From the cell containing the given text, extract its center point as [x, y] coordinate. 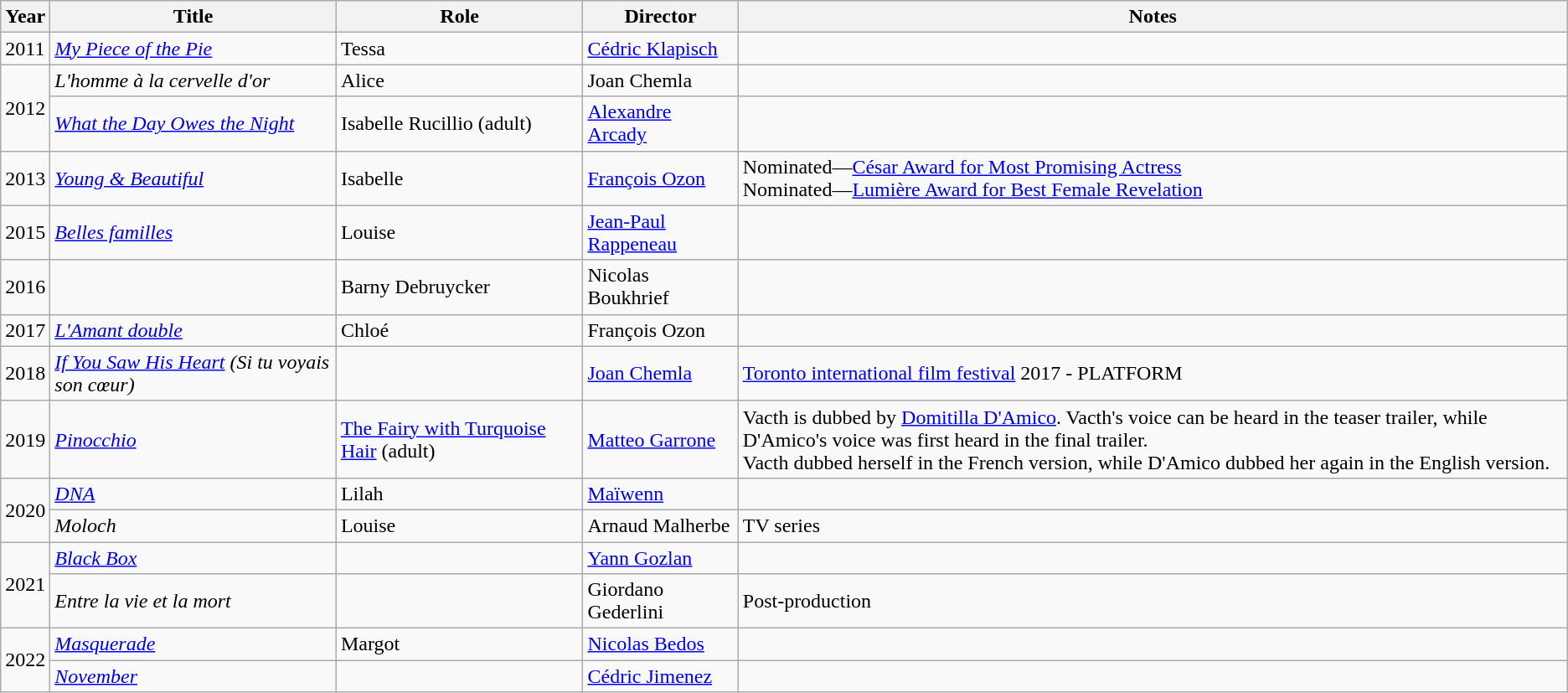
Year [25, 17]
2017 [25, 330]
Notes [1153, 17]
Black Box [193, 557]
L'homme à la cervelle d'or [193, 80]
Yann Gozlan [660, 557]
Belles familles [193, 233]
Post-production [1153, 602]
Isabelle Rucillio (adult) [459, 124]
2016 [25, 287]
Jean-Paul Rappeneau [660, 233]
Matteo Garrone [660, 439]
Young & Beautiful [193, 178]
2018 [25, 374]
2021 [25, 585]
Entre la vie et la mort [193, 602]
2019 [25, 439]
Maïwenn [660, 494]
Title [193, 17]
Isabelle [459, 178]
2015 [25, 233]
Moloch [193, 525]
2022 [25, 660]
Nicolas Bedos [660, 644]
Margot [459, 644]
2020 [25, 509]
If You Saw His Heart (Si tu voyais son cœur) [193, 374]
Alexandre Arcady [660, 124]
Director [660, 17]
Tessa [459, 49]
Chloé [459, 330]
Nicolas Boukhrief [660, 287]
TV series [1153, 525]
Toronto international film festival 2017 - PLATFORM [1153, 374]
Role [459, 17]
Giordano Gederlini [660, 602]
Pinocchio [193, 439]
Nominated—César Award for Most Promising ActressNominated—Lumière Award for Best Female Revelation [1153, 178]
L'Amant double [193, 330]
Masquerade [193, 644]
Lilah [459, 494]
Arnaud Malherbe [660, 525]
Barny Debruycker [459, 287]
Cédric Klapisch [660, 49]
November [193, 676]
2011 [25, 49]
Cédric Jimenez [660, 676]
What the Day Owes the Night [193, 124]
DNA [193, 494]
The Fairy with Turquoise Hair (adult) [459, 439]
Alice [459, 80]
2013 [25, 178]
My Piece of the Pie [193, 49]
2012 [25, 107]
